Detect which cell encompasses the target text, then output its [x, y] center coordinate. 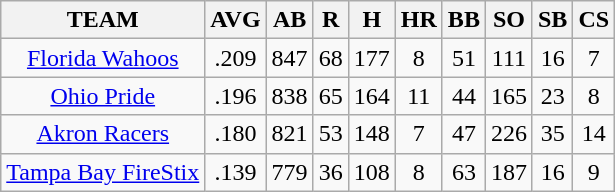
164 [372, 96]
44 [464, 96]
847 [290, 58]
BB [464, 20]
65 [330, 96]
CS [594, 20]
226 [508, 134]
.139 [236, 172]
148 [372, 134]
51 [464, 58]
R [330, 20]
63 [464, 172]
Akron Racers [103, 134]
.180 [236, 134]
SO [508, 20]
H [372, 20]
AVG [236, 20]
AB [290, 20]
.196 [236, 96]
23 [552, 96]
165 [508, 96]
838 [290, 96]
68 [330, 58]
53 [330, 134]
779 [290, 172]
Ohio Pride [103, 96]
821 [290, 134]
14 [594, 134]
.209 [236, 58]
9 [594, 172]
11 [418, 96]
HR [418, 20]
187 [508, 172]
108 [372, 172]
SB [552, 20]
36 [330, 172]
47 [464, 134]
TEAM [103, 20]
111 [508, 58]
Florida Wahoos [103, 58]
35 [552, 134]
177 [372, 58]
Tampa Bay FireStix [103, 172]
